Determine the (x, y) coordinate at the center of the cell enclosing the given text.  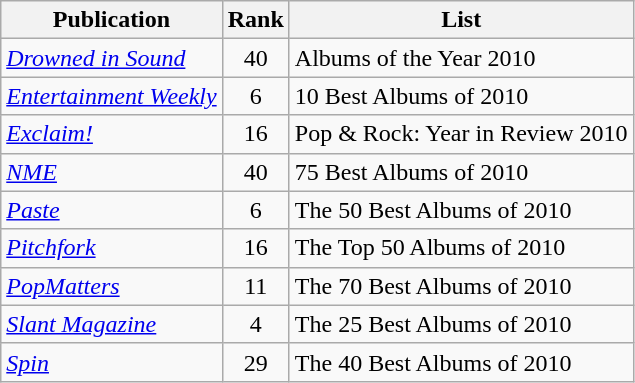
4 (256, 324)
11 (256, 286)
10 Best Albums of 2010 (461, 96)
Pop & Rock: Year in Review 2010 (461, 134)
PopMatters (112, 286)
Albums of the Year 2010 (461, 58)
The 50 Best Albums of 2010 (461, 210)
List (461, 20)
The Top 50 Albums of 2010 (461, 248)
Publication (112, 20)
The 70 Best Albums of 2010 (461, 286)
Spin (112, 362)
29 (256, 362)
Paste (112, 210)
Pitchfork (112, 248)
Entertainment Weekly (112, 96)
Exclaim! (112, 134)
Slant Magazine (112, 324)
NME (112, 172)
Rank (256, 20)
The 25 Best Albums of 2010 (461, 324)
Drowned in Sound (112, 58)
The 40 Best Albums of 2010 (461, 362)
75 Best Albums of 2010 (461, 172)
